Provide the (x, y) coordinate of the cell's center where the given text is located.  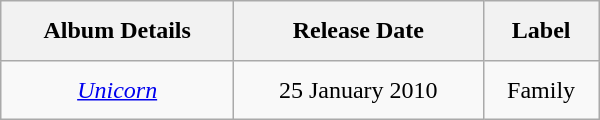
Album Details (118, 30)
Release Date (358, 30)
Label (541, 30)
25 January 2010 (358, 90)
Unicorn (118, 90)
Family (541, 90)
